Scan for the cell matching the given text and deliver its [X, Y] coordinate at center. 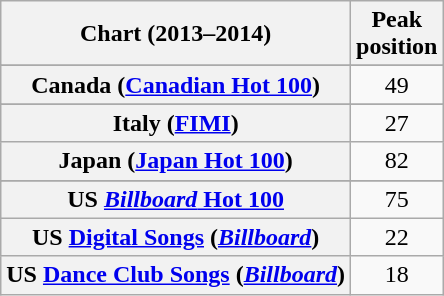
49 [397, 85]
Japan (Japan Hot 100) [176, 161]
Italy (FIMI) [176, 123]
Canada (Canadian Hot 100) [176, 85]
US Billboard Hot 100 [176, 199]
18 [397, 275]
22 [397, 237]
75 [397, 199]
82 [397, 161]
US Digital Songs (Billboard) [176, 237]
Chart (2013–2014) [176, 34]
27 [397, 123]
US Dance Club Songs (Billboard) [176, 275]
Peakposition [397, 34]
